Return (X, Y) of the center of cell containing provided text 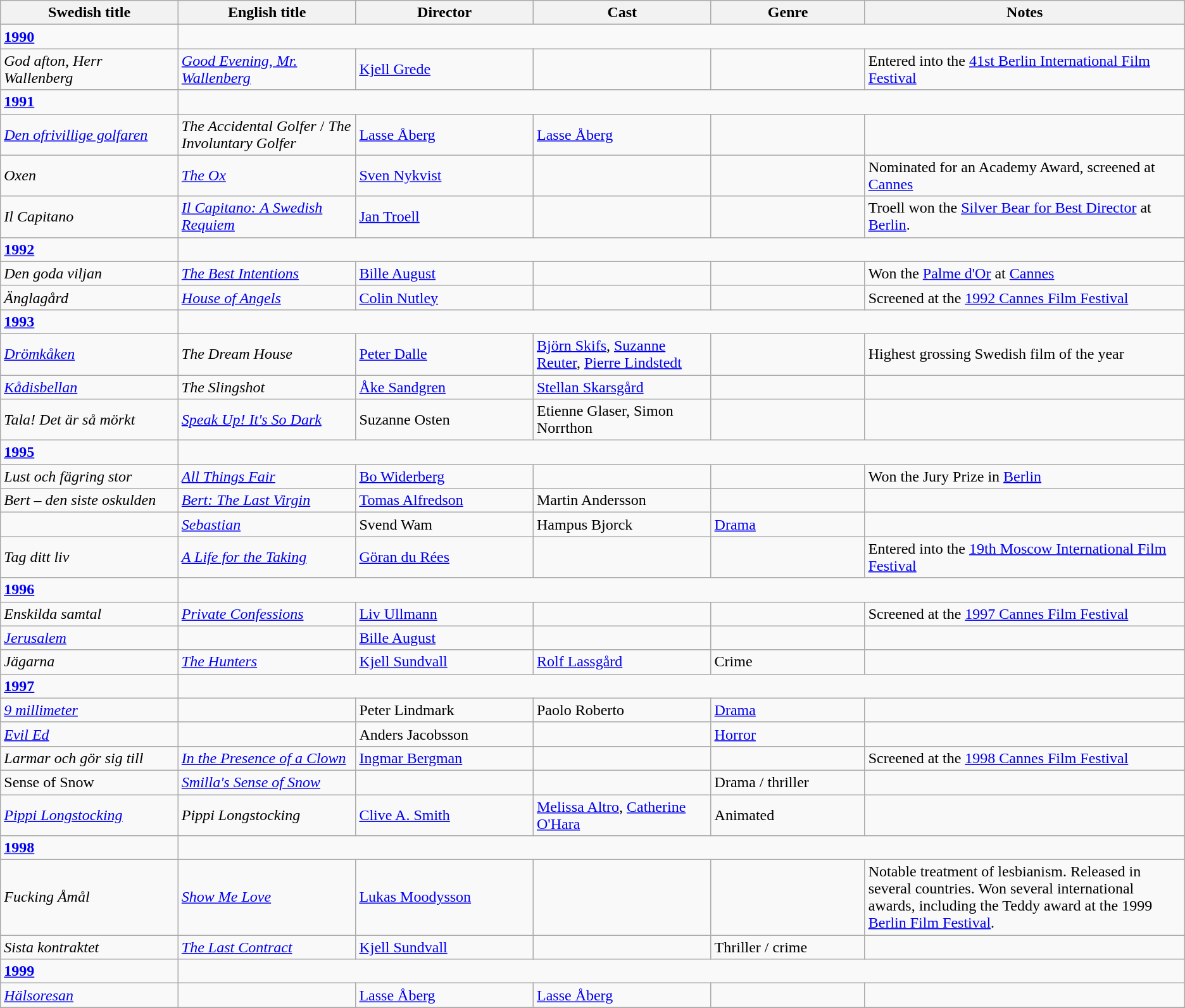
Clive A. Smith (444, 815)
The Last Contract (267, 947)
Nominated for an Academy Award, screened at Cannes (1024, 176)
Highest grossing Swedish film of the year (1024, 354)
Anders Jacobsson (444, 734)
1990 (90, 37)
God afton, Herr Wallenberg (90, 70)
The Dream House (267, 354)
Stellan Skarsgård (622, 387)
Peter Dalle (444, 354)
Entered into the 19th Moscow International Film Festival (1024, 557)
Genre (787, 13)
Swedish title (90, 13)
Tala! Det är så mörkt (90, 420)
Drömkåken (90, 354)
Jan Troell (444, 216)
Sense of Snow (90, 782)
House of Angels (267, 297)
Lukas Moodysson (444, 897)
Notes (1024, 13)
Thriller / crime (787, 947)
Il Capitano: A Swedish Requiem (267, 216)
1996 (90, 590)
Etienne Glaser, Simon Norrthon (622, 420)
Animated (787, 815)
Martin Andersson (622, 501)
Show Me Love (267, 897)
1995 (90, 452)
Peter Lindmark (444, 710)
The Accidental Golfer / The Involuntary Golfer (267, 134)
Jägarna (90, 662)
Den ofrivillige golfaren (90, 134)
Svend Wam (444, 525)
Liv Ullmann (444, 614)
Sven Nykvist (444, 176)
Director (444, 13)
Göran du Rées (444, 557)
Entered into the 41st Berlin International Film Festival (1024, 70)
Kjell Grede (444, 70)
1997 (90, 686)
Tag ditt liv (90, 557)
Rolf Lassgård (622, 662)
A Life for the Taking (267, 557)
Björn Skifs, Suzanne Reuter, Pierre Lindstedt (622, 354)
9 millimeter (90, 710)
Private Confessions (267, 614)
Bert: The Last Virgin (267, 501)
Evil Ed (90, 734)
Ingmar Bergman (444, 758)
Tomas Alfredson (444, 501)
Colin Nutley (444, 297)
The Hunters (267, 662)
Crime (787, 662)
Kådisbellan (90, 387)
Larmar och gör sig till (90, 758)
Good Evening, Mr. Wallenberg (267, 70)
Änglagård (90, 297)
Enskilda samtal (90, 614)
The Slingshot (267, 387)
Troell won the Silver Bear for Best Director at Berlin. (1024, 216)
Horror (787, 734)
The Best Intentions (267, 273)
Won the Jury Prize in Berlin (1024, 476)
Screened at the 1997 Cannes Film Festival (1024, 614)
All Things Fair (267, 476)
The Ox (267, 176)
1991 (90, 102)
1992 (90, 249)
Il Capitano (90, 216)
In the Presence of a Clown (267, 758)
Den goda viljan (90, 273)
Cast (622, 13)
1993 (90, 321)
Lust och fägring stor (90, 476)
Oxen (90, 176)
English title (267, 13)
Jerusalem (90, 638)
Speak Up! It's So Dark (267, 420)
Screened at the 1992 Cannes Film Festival (1024, 297)
Melissa Altro, Catherine O'Hara (622, 815)
Åke Sandgren (444, 387)
1998 (90, 848)
Sista kontraktet (90, 947)
Hampus Bjorck (622, 525)
Smilla's Sense of Snow (267, 782)
Screened at the 1998 Cannes Film Festival (1024, 758)
Hälsoresan (90, 995)
Suzanne Osten (444, 420)
Won the Palme d'Or at Cannes (1024, 273)
Drama / thriller (787, 782)
Sebastian (267, 525)
1999 (90, 971)
Paolo Roberto (622, 710)
Bert – den siste oskulden (90, 501)
Fucking Åmål (90, 897)
Bo Widerberg (444, 476)
